Scan for the cell matching the given text and deliver its (X, Y) coordinate at center. 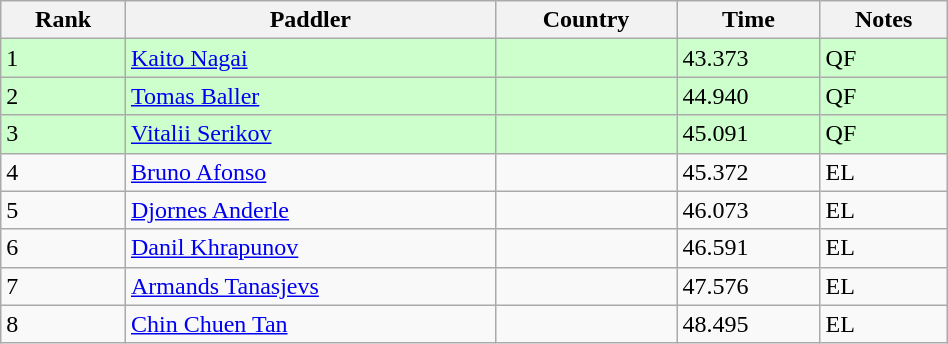
Bruno Afonso (310, 172)
44.940 (748, 96)
5 (64, 210)
48.495 (748, 324)
Danil Khrapunov (310, 248)
Paddler (310, 20)
7 (64, 286)
Chin Chuen Tan (310, 324)
3 (64, 134)
46.591 (748, 248)
Rank (64, 20)
6 (64, 248)
2 (64, 96)
45.372 (748, 172)
43.373 (748, 58)
45.091 (748, 134)
Notes (884, 20)
4 (64, 172)
8 (64, 324)
Vitalii Serikov (310, 134)
Armands Tanasjevs (310, 286)
Time (748, 20)
Djornes Anderle (310, 210)
Country (586, 20)
1 (64, 58)
47.576 (748, 286)
Tomas Baller (310, 96)
Kaito Nagai (310, 58)
46.073 (748, 210)
